Scan for the cell matching the given text and deliver its (X, Y) coordinate at center. 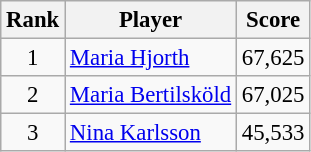
Score (272, 20)
1 (33, 58)
Maria Hjorth (151, 58)
Player (151, 20)
2 (33, 95)
67,025 (272, 95)
Nina Karlsson (151, 133)
67,625 (272, 58)
Rank (33, 20)
45,533 (272, 133)
3 (33, 133)
Maria Bertilsköld (151, 95)
